For the text-containing cell, return its midpoint in (x, y) coordinate format. 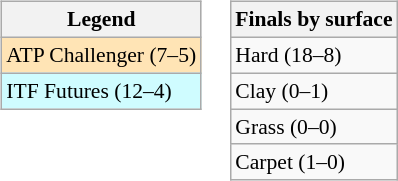
Clay (0–1) (314, 91)
Hard (18–8) (314, 55)
Legend (101, 20)
Carpet (1–0) (314, 162)
ATP Challenger (7–5) (101, 55)
Grass (0–0) (314, 127)
ITF Futures (12–4) (101, 91)
Finals by surface (314, 20)
